Output the [X, Y] coordinate of the center of the cell containing the given text.  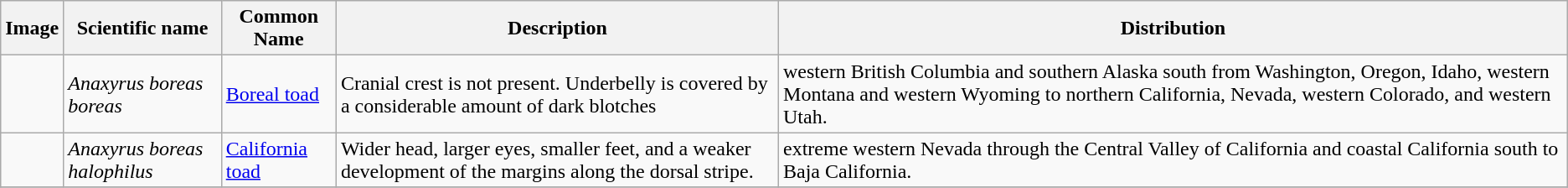
Wider head, larger eyes, smaller feet, and a weaker development of the margins along the dorsal stripe. [557, 159]
Cranial crest is not present. Underbelly is covered by a considerable amount of dark blotches [557, 94]
Image [32, 29]
Distribution [1173, 29]
extreme western Nevada through the Central Valley of California and coastal California south to Baja California. [1173, 159]
Anaxyrus boreas boreas [142, 94]
California toad [278, 159]
Description [557, 29]
Common Name [278, 29]
Boreal toad [278, 94]
Scientific name [142, 29]
Anaxyrus boreas halophilus [142, 159]
